Return the (X, Y) coordinate for the center point of the cell that contains the specified text.  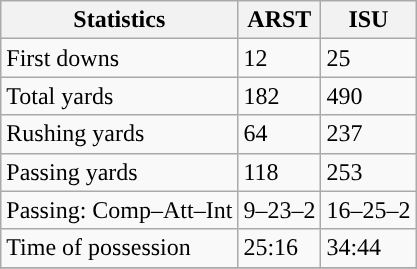
Statistics (120, 20)
Passing yards (120, 172)
16–25–2 (368, 210)
118 (280, 172)
490 (368, 96)
ARST (280, 20)
Total yards (120, 96)
12 (280, 58)
182 (280, 96)
237 (368, 134)
64 (280, 134)
253 (368, 172)
Time of possession (120, 248)
Rushing yards (120, 134)
9–23–2 (280, 210)
25:16 (280, 248)
ISU (368, 20)
34:44 (368, 248)
First downs (120, 58)
25 (368, 58)
Passing: Comp–Att–Int (120, 210)
